Pinpoint the cell where the given text exists, returning its [X, Y] midpoint coordinate. 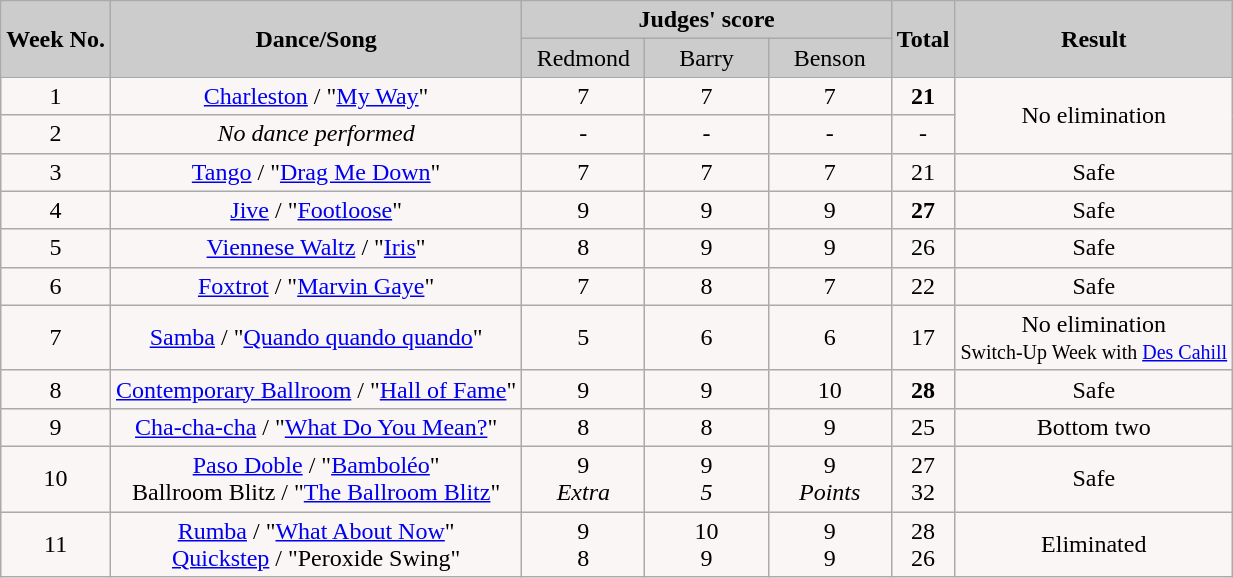
9Points [830, 478]
Total [923, 39]
Redmond [584, 58]
Viennese Waltz / "Iris" [316, 248]
9Extra [584, 478]
Jive / "Footloose" [316, 210]
17 [923, 338]
22 [923, 286]
Eliminated [1094, 544]
Charleston / "My Way" [316, 96]
2732 [923, 478]
Rumba / "What About Now"Quickstep / "Peroxide Swing" [316, 544]
Tango / "Drag Me Down" [316, 172]
26 [923, 248]
Barry [706, 58]
109 [706, 544]
95 [706, 478]
Dance/Song [316, 39]
11 [56, 544]
Paso Doble / "Bamboléo"Ballroom Blitz / "The Ballroom Blitz" [316, 478]
4 [56, 210]
2826 [923, 544]
1 [56, 96]
Foxtrot / "Marvin Gaye" [316, 286]
Bottom two [1094, 427]
Week No. [56, 39]
No dance performed [316, 134]
Samba / "Quando quando quando" [316, 338]
3 [56, 172]
2 [56, 134]
28 [923, 389]
Judges' score [707, 20]
99 [830, 544]
Cha-cha-cha / "What Do You Mean?" [316, 427]
27 [923, 210]
No eliminationSwitch-Up Week with Des Cahill [1094, 338]
Result [1094, 39]
25 [923, 427]
Contemporary Ballroom / "Hall of Fame" [316, 389]
No elimination [1094, 115]
Benson [830, 58]
98 [584, 544]
